Return [X, Y] of the center of cell containing provided text 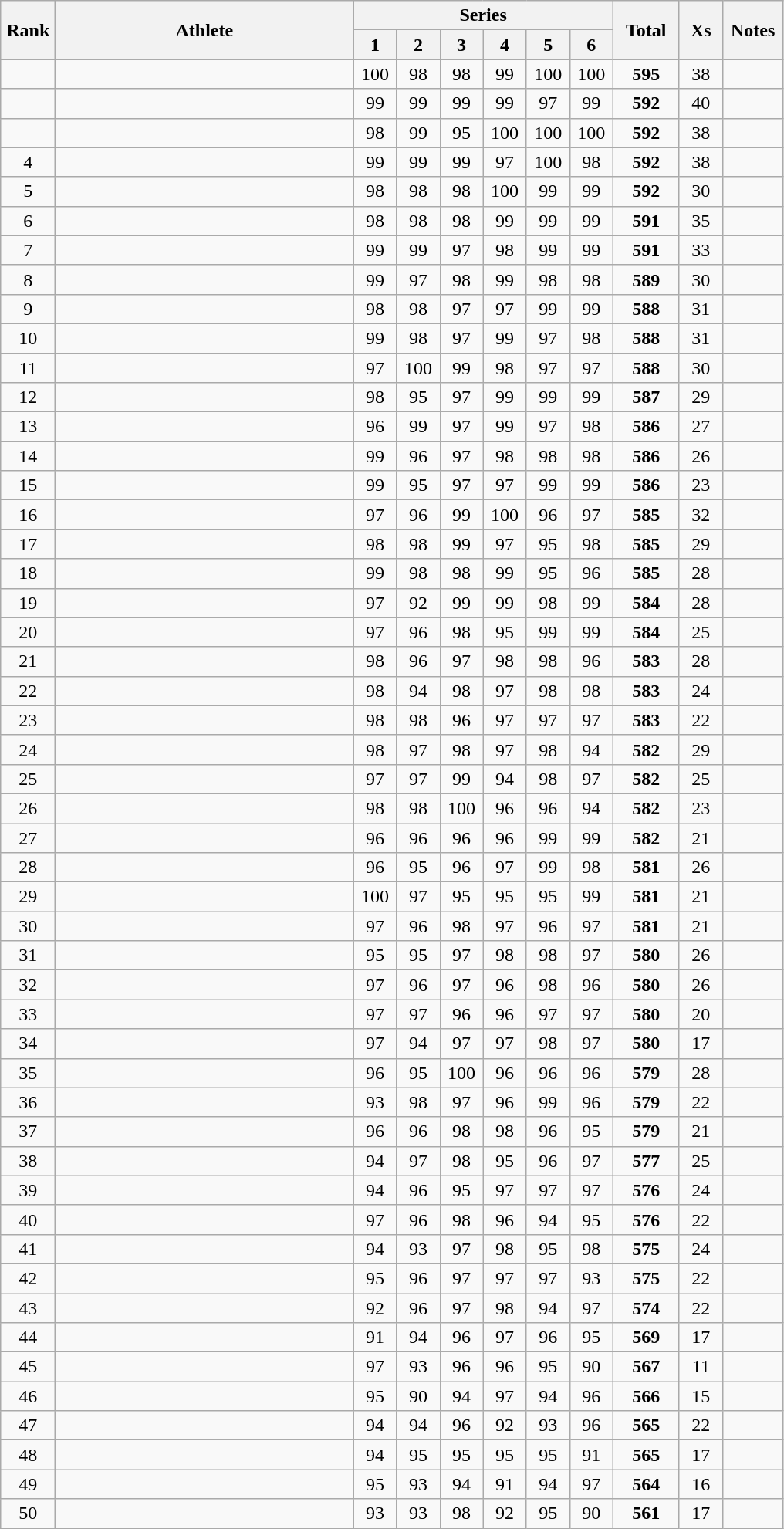
Series [483, 15]
19 [28, 603]
Xs [701, 30]
45 [28, 1367]
595 [646, 74]
574 [646, 1308]
Rank [28, 30]
43 [28, 1308]
39 [28, 1190]
18 [28, 573]
47 [28, 1426]
1 [375, 45]
Notes [753, 30]
42 [28, 1278]
49 [28, 1484]
44 [28, 1338]
587 [646, 397]
3 [461, 45]
34 [28, 1044]
9 [28, 309]
566 [646, 1396]
Total [646, 30]
561 [646, 1514]
577 [646, 1161]
8 [28, 279]
37 [28, 1132]
569 [646, 1338]
7 [28, 250]
Athlete [204, 30]
13 [28, 427]
50 [28, 1514]
48 [28, 1455]
46 [28, 1396]
10 [28, 338]
14 [28, 456]
36 [28, 1102]
12 [28, 397]
567 [646, 1367]
564 [646, 1484]
589 [646, 279]
2 [418, 45]
41 [28, 1249]
